Output the [x, y] coordinate of the center of the cell containing the given text.  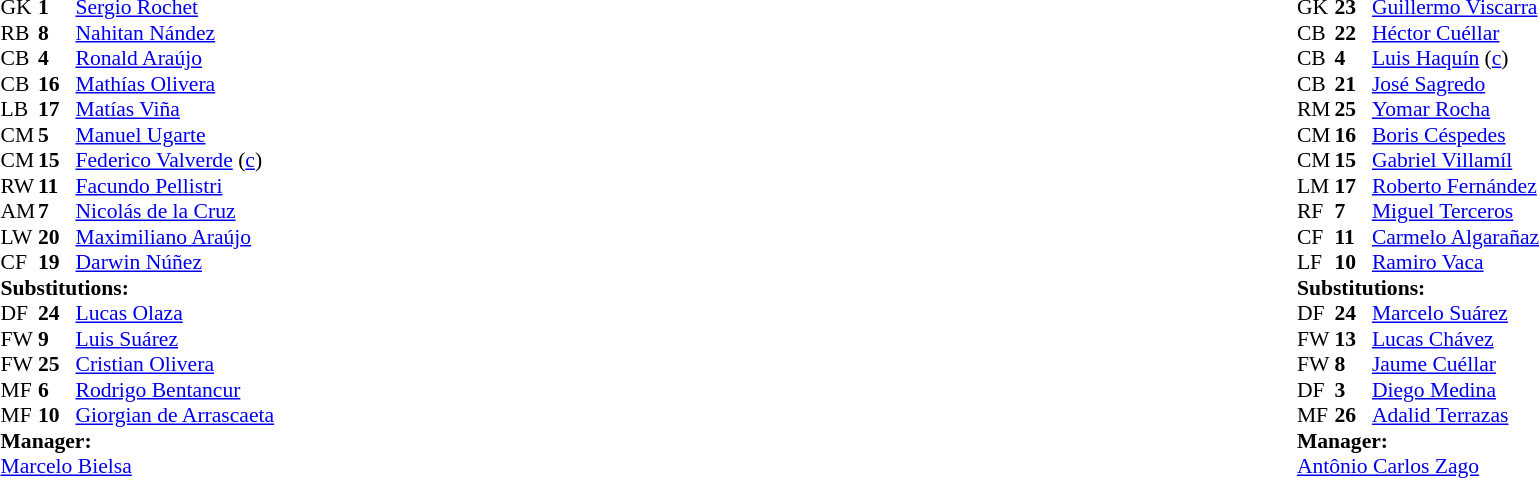
RB [19, 33]
Giorgian de Arrascaeta [176, 415]
19 [57, 263]
5 [57, 135]
RF [1316, 211]
Jaume Cuéllar [1456, 365]
Gabriel Villamíl [1456, 161]
Roberto Fernández [1456, 186]
Diego Medina [1456, 390]
Nicolás de la Cruz [176, 211]
Yomar Rocha [1456, 109]
José Sagredo [1456, 84]
3 [1353, 390]
Mathías Olivera [176, 84]
AM [19, 211]
20 [57, 237]
LW [19, 237]
Lucas Olaza [176, 313]
6 [57, 390]
Carmelo Algarañaz [1456, 237]
Nahitan Nández [176, 33]
LM [1316, 186]
Facundo Pellistri [176, 186]
LB [19, 109]
RW [19, 186]
Lucas Chávez [1456, 339]
Luis Haquín (c) [1456, 59]
Ramiro Vaca [1456, 263]
22 [1353, 33]
Manuel Ugarte [176, 135]
LF [1316, 263]
13 [1353, 339]
26 [1353, 415]
Luis Suárez [176, 339]
Miguel Terceros [1456, 211]
Boris Céspedes [1456, 135]
Darwin Núñez [176, 263]
Cristian Olivera [176, 365]
Héctor Cuéllar [1456, 33]
Maximiliano Araújo [176, 237]
Adalid Terrazas [1456, 415]
Rodrigo Bentancur [176, 390]
RM [1316, 109]
Federico Valverde (c) [176, 161]
Ronald Araújo [176, 59]
21 [1353, 84]
9 [57, 339]
Matías Viña [176, 109]
Marcelo Suárez [1456, 313]
